Identify which cell holds the provided text, then report its (X, Y) central coordinate. 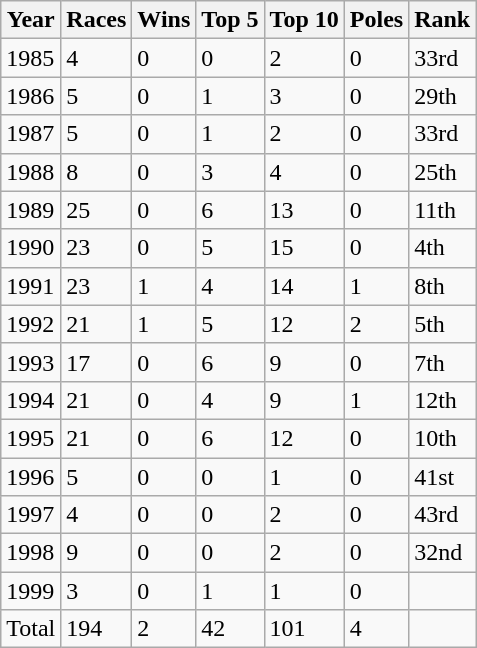
1993 (31, 362)
42 (230, 629)
Wins (164, 20)
32nd (442, 553)
1992 (31, 324)
101 (304, 629)
Top 5 (230, 20)
1999 (31, 591)
Total (31, 629)
41st (442, 477)
1995 (31, 438)
1988 (31, 172)
1990 (31, 248)
1986 (31, 96)
1991 (31, 286)
14 (304, 286)
1997 (31, 515)
Top 10 (304, 20)
1989 (31, 210)
5th (442, 324)
25th (442, 172)
25 (96, 210)
1994 (31, 400)
1987 (31, 134)
Races (96, 20)
8 (96, 172)
Poles (376, 20)
Rank (442, 20)
17 (96, 362)
29th (442, 96)
43rd (442, 515)
1985 (31, 58)
Year (31, 20)
1998 (31, 553)
13 (304, 210)
194 (96, 629)
11th (442, 210)
10th (442, 438)
4th (442, 248)
1996 (31, 477)
8th (442, 286)
12th (442, 400)
7th (442, 362)
15 (304, 248)
